Provide the [X, Y] coordinate of the cell's center where the given text is located.  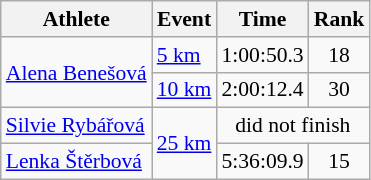
did not finish [292, 126]
30 [340, 90]
Alena Benešová [76, 72]
15 [340, 162]
25 km [184, 144]
Silvie Rybářová [76, 126]
5 km [184, 55]
10 km [184, 90]
18 [340, 55]
1:00:50.3 [262, 55]
2:00:12.4 [262, 90]
Athlete [76, 19]
Rank [340, 19]
Event [184, 19]
Lenka Štěrbová [76, 162]
Time [262, 19]
5:36:09.9 [262, 162]
